From the cell containing the given text, extract its center point as (x, y) coordinate. 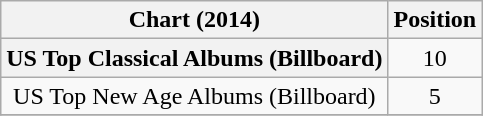
Chart (2014) (194, 20)
US Top New Age Albums (Billboard) (194, 96)
10 (435, 58)
Position (435, 20)
US Top Classical Albums (Billboard) (194, 58)
5 (435, 96)
